Capture the cell that displays the provided text and extract its [x, y] central coordinate. 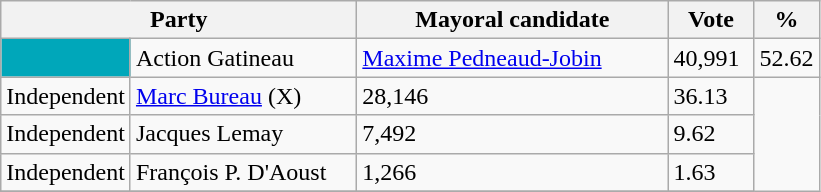
Party [179, 20]
Marc Bureau (X) [243, 96]
1.63 [711, 172]
Vote [711, 20]
1,266 [512, 172]
% [786, 20]
Action Gatineau [243, 58]
52.62 [786, 58]
9.62 [711, 134]
Jacques Lemay [243, 134]
Maxime Pedneaud-Jobin [512, 58]
Mayoral candidate [512, 20]
28,146 [512, 96]
36.13 [711, 96]
7,492 [512, 134]
François P. D'Aoust [243, 172]
40,991 [711, 58]
